Extract the [X, Y] coordinate from the center of the cell holding the provided text.  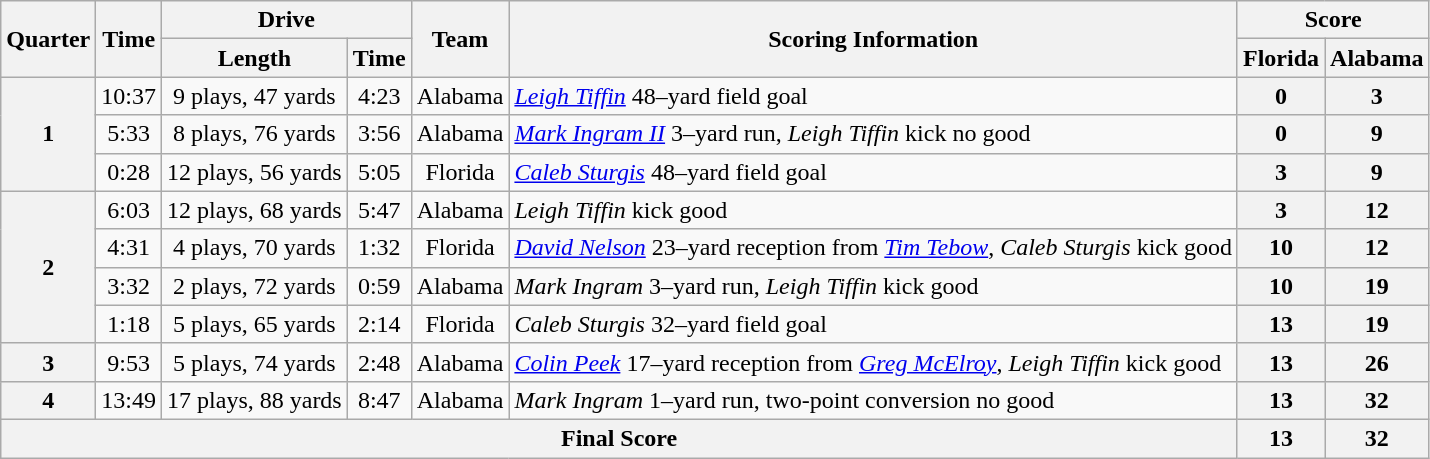
5:05 [379, 172]
Drive [287, 20]
Colin Peek 17–yard reception from Greg McElroy, Leigh Tiffin kick good [874, 362]
13:49 [129, 400]
2:14 [379, 324]
9:53 [129, 362]
26 [1377, 362]
8 plays, 76 yards [255, 134]
12 plays, 68 yards [255, 210]
5 plays, 74 yards [255, 362]
2 [48, 267]
Scoring Information [874, 39]
6:03 [129, 210]
Length [255, 58]
Final Score [620, 438]
Score [1332, 20]
4:31 [129, 248]
0:28 [129, 172]
1 [48, 134]
3:32 [129, 286]
Caleb Sturgis 32–yard field goal [874, 324]
17 plays, 88 yards [255, 400]
Leigh Tiffin kick good [874, 210]
Mark Ingram 1–yard run, two-point conversion no good [874, 400]
0:59 [379, 286]
2:48 [379, 362]
8:47 [379, 400]
Team [460, 39]
10:37 [129, 96]
9 plays, 47 yards [255, 96]
2 plays, 72 yards [255, 286]
5 plays, 65 yards [255, 324]
4 [48, 400]
5:33 [129, 134]
David Nelson 23–yard reception from Tim Tebow, Caleb Sturgis kick good [874, 248]
4 plays, 70 yards [255, 248]
1:32 [379, 248]
1:18 [129, 324]
4:23 [379, 96]
3:56 [379, 134]
5:47 [379, 210]
Leigh Tiffin 48–yard field goal [874, 96]
Quarter [48, 39]
Mark Ingram 3–yard run, Leigh Tiffin kick good [874, 286]
Mark Ingram II 3–yard run, Leigh Tiffin kick no good [874, 134]
12 plays, 56 yards [255, 172]
Caleb Sturgis 48–yard field goal [874, 172]
